Pinpoint the cell where the given text exists, returning its [x, y] midpoint coordinate. 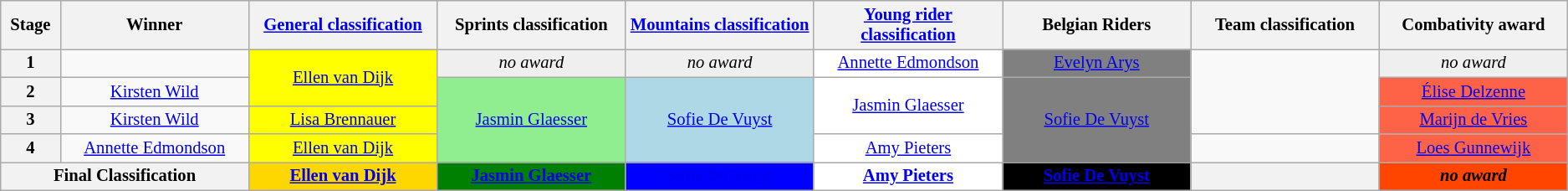
Belgian Riders [1097, 24]
General classification [343, 24]
1 [30, 63]
Young rider classification [908, 24]
Evelyn Arys [1097, 63]
3 [30, 120]
Mountains classification [719, 24]
Combativity award [1474, 24]
Team classification [1285, 24]
Stage [30, 24]
2 [30, 91]
Lisa Brennauer [343, 120]
Final Classification [125, 176]
Sprints classification [532, 24]
Élise Delzenne [1474, 91]
Loes Gunnewijk [1474, 148]
4 [30, 148]
Marijn de Vries [1474, 120]
Winner [154, 24]
